Return [X, Y] of the center of cell containing provided text 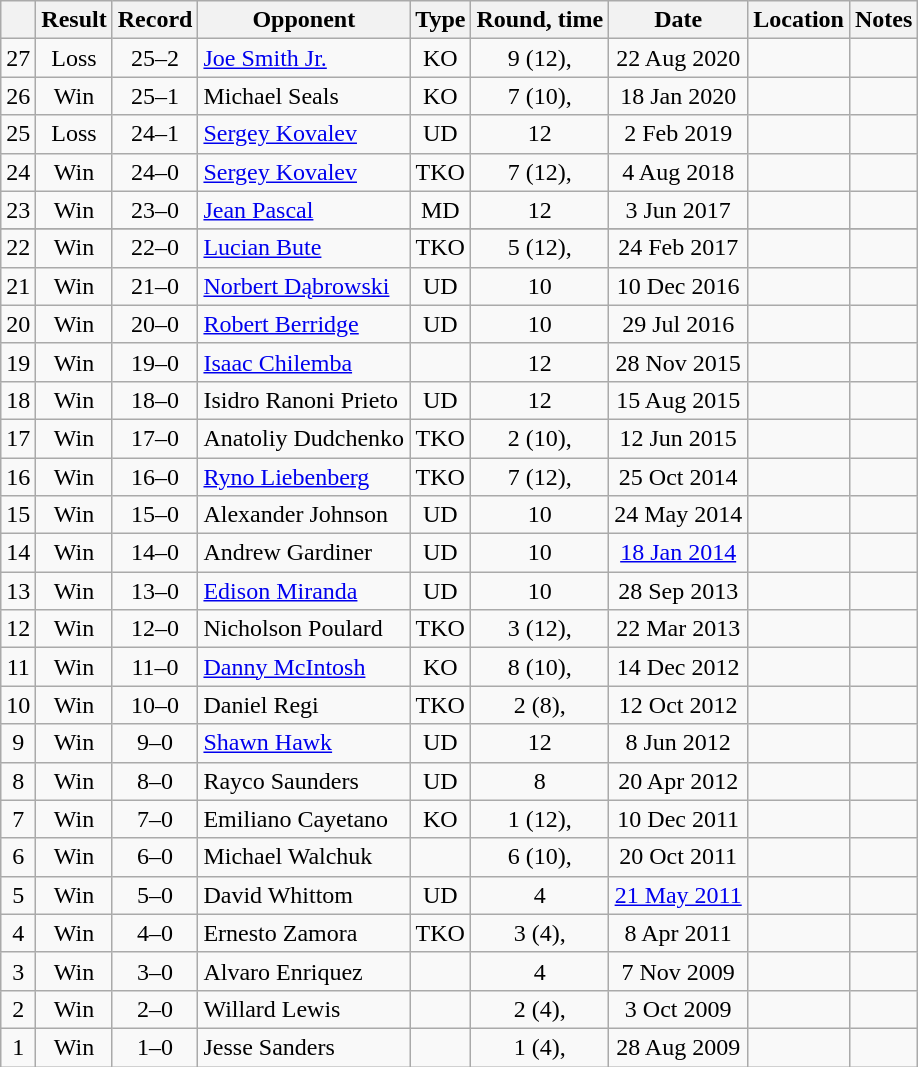
9 [18, 743]
28 Sep 2013 [678, 591]
Nicholson Poulard [304, 629]
Jean Pascal [304, 210]
24 [18, 172]
2 (8), [540, 705]
20 Oct 2011 [678, 857]
Michael Walchuk [304, 857]
10 Dec 2016 [678, 286]
13 [18, 591]
25 [18, 134]
MD [440, 210]
Lucian Bute [304, 248]
6 (10), [540, 857]
Shawn Hawk [304, 743]
Joe Smith Jr. [304, 58]
22–0 [155, 248]
Isidro Ranoni Prieto [304, 400]
26 [18, 96]
24–1 [155, 134]
3–0 [155, 971]
29 Jul 2016 [678, 324]
28 Nov 2015 [678, 362]
5–0 [155, 895]
13–0 [155, 591]
Type [440, 20]
7 Nov 2009 [678, 971]
Result [74, 20]
6 [18, 857]
2 Feb 2019 [678, 134]
16–0 [155, 477]
1–0 [155, 1047]
Danny McIntosh [304, 667]
Andrew Gardiner [304, 553]
1 [18, 1047]
8 Apr 2011 [678, 933]
Opponent [304, 20]
Anatoliy Dudchenko [304, 438]
8–0 [155, 781]
14–0 [155, 553]
12 Oct 2012 [678, 705]
Rayco Saunders [304, 781]
Willard Lewis [304, 1009]
20–0 [155, 324]
7–0 [155, 819]
5 (12), [540, 248]
Emiliano Cayetano [304, 819]
15–0 [155, 515]
18 Jan 2014 [678, 553]
Round, time [540, 20]
19 [18, 362]
12–0 [155, 629]
5 [18, 895]
25–1 [155, 96]
17–0 [155, 438]
Robert Berridge [304, 324]
22 Aug 2020 [678, 58]
1 (12), [540, 819]
11–0 [155, 667]
23 [18, 210]
Ryno Liebenberg [304, 477]
18 [18, 400]
Alvaro Enriquez [304, 971]
20 [18, 324]
Edison Miranda [304, 591]
18–0 [155, 400]
25 Oct 2014 [678, 477]
4 Aug 2018 [678, 172]
Ernesto Zamora [304, 933]
Michael Seals [304, 96]
20 Apr 2012 [678, 781]
18 Jan 2020 [678, 96]
16 [18, 477]
3 (4), [540, 933]
Alexander Johnson [304, 515]
3 (12), [540, 629]
1 (4), [540, 1047]
28 Aug 2009 [678, 1047]
3 Jun 2017 [678, 210]
6–0 [155, 857]
10–0 [155, 705]
22 [18, 248]
14 [18, 553]
24 Feb 2017 [678, 248]
7 (10), [540, 96]
9 (12), [540, 58]
Daniel Regi [304, 705]
Isaac Chilemba [304, 362]
17 [18, 438]
25–2 [155, 58]
9–0 [155, 743]
15 Aug 2015 [678, 400]
11 [18, 667]
4–0 [155, 933]
Jesse Sanders [304, 1047]
Record [155, 20]
2 (10), [540, 438]
24 May 2014 [678, 515]
Date [678, 20]
8 (10), [540, 667]
27 [18, 58]
21–0 [155, 286]
2–0 [155, 1009]
2 (4), [540, 1009]
2 [18, 1009]
3 [18, 971]
David Whittom [304, 895]
22 Mar 2013 [678, 629]
3 Oct 2009 [678, 1009]
21 May 2011 [678, 895]
14 Dec 2012 [678, 667]
23–0 [155, 210]
15 [18, 515]
8 Jun 2012 [678, 743]
Location [799, 20]
24–0 [155, 172]
Norbert Dąbrowski [304, 286]
19–0 [155, 362]
7 [18, 819]
12 Jun 2015 [678, 438]
Notes [883, 20]
10 Dec 2011 [678, 819]
21 [18, 286]
